From the cell containing the given text, extract its center point as [X, Y] coordinate. 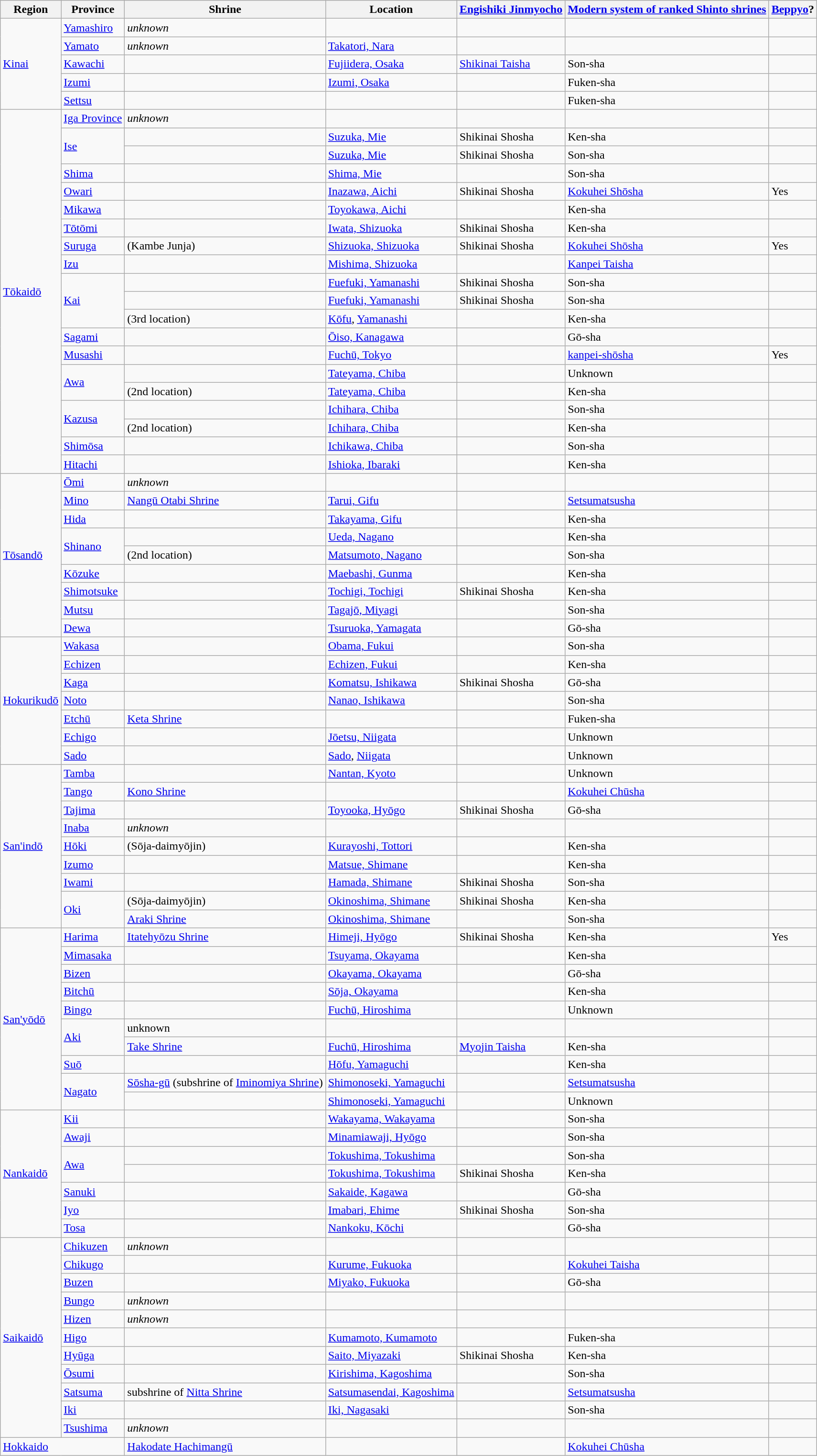
Mino [93, 500]
Hōfu, Yamaguchi [391, 1064]
Tōtōmi [93, 228]
Wakayama, Wakayama [391, 1119]
Saikaidō [31, 1337]
Tochigi, Tochigi [391, 592]
Region [31, 10]
Wakasa [93, 646]
Matsumoto, Nagano [391, 555]
Shimōsa [93, 446]
Ōiso, Kanagawa [391, 337]
Aki [93, 1037]
Tarui, Gifu [391, 500]
Kumamoto, Kumamoto [391, 1337]
Etchū [93, 719]
Imabari, Ehime [391, 1210]
Kawachi [93, 64]
Echigo [93, 737]
Take Shrine [225, 1046]
Iyo [93, 1210]
(3rd location) [225, 319]
Matsue, Shimane [391, 864]
Kurayoshi, Tottori [391, 846]
Izumi [93, 82]
Izu [93, 264]
Takayama, Gifu [391, 518]
Shizuoka, Shizuoka [391, 246]
Hamada, Shimane [391, 883]
Saito, Miyazaki [391, 1355]
Tajima [93, 810]
Iki [93, 1410]
Tōkaidō [31, 291]
Kōzuke [93, 573]
Shima, Mie [391, 173]
Tsuruoka, Yamagata [391, 628]
Owari [93, 191]
Yamato [93, 46]
San'yōdō [31, 1019]
Sado [93, 755]
Shima [93, 173]
Tosa [93, 1228]
Maebashi, Gunma [391, 573]
Keta Shrine [225, 719]
Echizen [93, 664]
Dewa [93, 628]
Ōmi [93, 482]
Bungo [93, 1301]
Tamba [93, 773]
Hyūga [93, 1355]
Kaga [93, 682]
Modern system of ranked Shinto shrines [667, 10]
Mikawa [93, 209]
Buzen [93, 1283]
Mutsu [93, 610]
Bingo [93, 1010]
Inaba [93, 828]
Kōfu, Yamanashi [391, 319]
Sōja, Okayama [391, 992]
Suō [93, 1064]
Sakaide, Kagawa [391, 1192]
Sagami [93, 337]
Tsushima [93, 1428]
Miyako, Fukuoka [391, 1283]
Chikugo [93, 1264]
Hokkaido [63, 1446]
Beppyo? [793, 10]
Hōki [93, 846]
Iki, Nagasaki [391, 1410]
Fujiidera, Osaka [391, 64]
Sado, Niigata [391, 755]
Izumo [93, 864]
Jōetsu, Niigata [391, 737]
Hitachi [93, 464]
Hakodate Hachimangū [225, 1446]
Mishima, Shizuoka [391, 264]
(Kambe Junja) [225, 246]
Suruga [93, 246]
Chikuzen [93, 1246]
Echizen, Fukui [391, 664]
Shikinai Taisha [511, 64]
Province [93, 10]
Satsumasendai, Kagoshima [391, 1392]
Toyooka, Hyōgo [391, 810]
Himeji, Hyōgo [391, 937]
Kai [93, 301]
Iwami [93, 883]
Musashi [93, 355]
Satsuma [93, 1392]
Obama, Fukui [391, 646]
Noto [93, 701]
Engishiki Jinmyocho [511, 10]
Iwata, Shizuoka [391, 228]
Bitchū [93, 992]
Oki [93, 910]
Nanao, Ishikawa [391, 701]
subshrine of Nitta Shrine [225, 1392]
Kii [93, 1119]
Nankoku, Kōchi [391, 1228]
Toyokawa, Aichi [391, 209]
Ueda, Nagano [391, 537]
Kanpei Taisha [667, 264]
Hida [93, 518]
Kono Shrine [225, 791]
Sanuki [93, 1192]
Minamiawaji, Hyōgo [391, 1137]
Hokurikudō [31, 701]
Inazawa, Aichi [391, 191]
kanpei-shōsha [667, 355]
Settsu [93, 100]
Nankaidō [31, 1174]
Ichikawa, Chiba [391, 446]
Itatehyōzu Shrine [225, 937]
Ishioka, Ibaraki [391, 464]
Nagato [93, 1091]
Kirishima, Kagoshima [391, 1373]
Shimotsuke [93, 592]
Kinai [31, 64]
Ise [93, 146]
Awaji [93, 1137]
Location [391, 10]
Fuchū, Tokyo [391, 355]
Tagajō, Miyagi [391, 610]
Araki Shrine [225, 919]
Kurume, Fukuoka [391, 1264]
Ōsumi [93, 1373]
Kokuhei Taisha [667, 1264]
Nangū Otabi Shrine [225, 500]
San'indō [31, 846]
Kazusa [93, 419]
Tōsandō [31, 555]
Harima [93, 937]
Tango [93, 791]
Mimasaka [93, 955]
Myojin Taisha [511, 1046]
Higo [93, 1337]
Sōsha-gū (subshrine of Iminomiya Shrine) [225, 1082]
Nantan, Kyoto [391, 773]
Yamashiro [93, 28]
Takatori, Nara [391, 46]
Shrine [225, 10]
Hizen [93, 1319]
Bizen [93, 973]
Izumi, Osaka [391, 82]
Komatsu, Ishikawa [391, 682]
Okayama, Okayama [391, 973]
Shinano [93, 546]
Tsuyama, Okayama [391, 955]
Iga Province [93, 119]
